Scan for the cell matching the given text and deliver its (X, Y) coordinate at center. 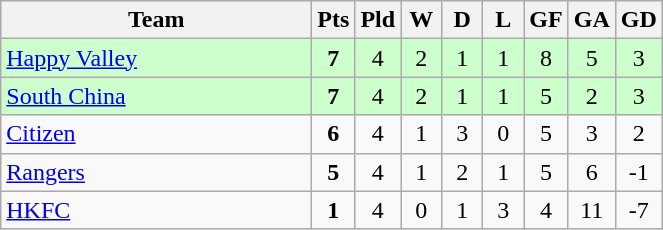
GF (546, 20)
Team (156, 20)
GA (592, 20)
GD (638, 20)
Pts (334, 20)
Pld (378, 20)
Citizen (156, 134)
L (504, 20)
Happy Valley (156, 58)
South China (156, 96)
11 (592, 210)
D (462, 20)
-7 (638, 210)
8 (546, 58)
HKFC (156, 210)
Rangers (156, 172)
W (422, 20)
-1 (638, 172)
